Extract the (x, y) coordinate from the center of the cell holding the provided text.  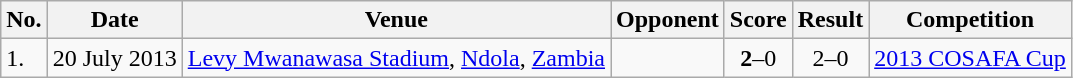
Result (830, 20)
1. (24, 58)
Levy Mwanawasa Stadium, Ndola, Zambia (396, 58)
No. (24, 20)
Score (758, 20)
20 July 2013 (114, 58)
Opponent (668, 20)
Date (114, 20)
2013 COSAFA Cup (970, 58)
Competition (970, 20)
Venue (396, 20)
